For the text-containing cell, return its midpoint in (x, y) coordinate format. 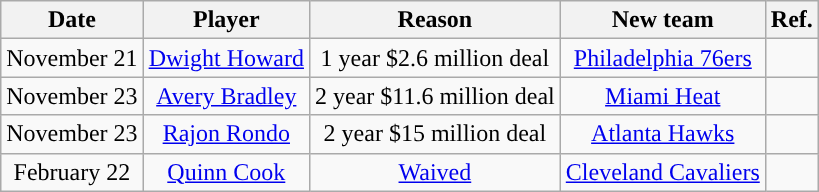
1 year $2.6 million deal (434, 58)
Miami Heat (662, 96)
Atlanta Hawks (662, 134)
Ref. (792, 20)
February 22 (72, 172)
Rajon Rondo (226, 134)
Reason (434, 20)
November 21 (72, 58)
Waived (434, 172)
2 year $11.6 million deal (434, 96)
New team (662, 20)
Date (72, 20)
Cleveland Cavaliers (662, 172)
2 year $15 million deal (434, 134)
Quinn Cook (226, 172)
Dwight Howard (226, 58)
Philadelphia 76ers (662, 58)
Player (226, 20)
Avery Bradley (226, 96)
